Output the (X, Y) coordinate of the center of the cell containing the given text.  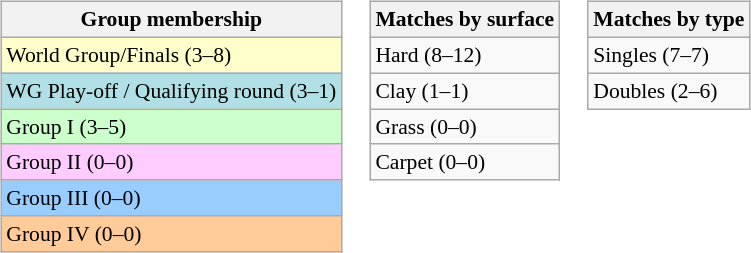
Doubles (2–6) (668, 91)
Matches by surface (464, 20)
Grass (0–0) (464, 127)
Group III (0–0) (171, 198)
Clay (1–1) (464, 91)
Matches by type (668, 20)
Carpet (0–0) (464, 162)
Group IV (0–0) (171, 234)
World Group/Finals (3–8) (171, 55)
Group membership (171, 20)
Singles (7–7) (668, 55)
Group II (0–0) (171, 162)
WG Play-off / Qualifying round (3–1) (171, 91)
Hard (8–12) (464, 55)
Group I (3–5) (171, 127)
